Locate the cell with the specified text and output its [x, y] center coordinate. 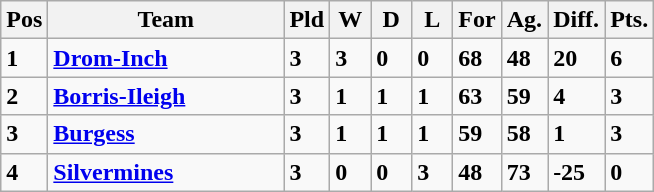
Burgess [166, 134]
20 [576, 58]
Pts. [630, 20]
Drom-Inch [166, 58]
W [350, 20]
6 [630, 58]
Pld [307, 20]
Ag. [524, 20]
Borris-Ileigh [166, 96]
68 [477, 58]
Pos [24, 20]
L [432, 20]
Diff. [576, 20]
Silvermines [166, 172]
For [477, 20]
Team [166, 20]
58 [524, 134]
-25 [576, 172]
D [392, 20]
73 [524, 172]
2 [24, 96]
63 [477, 96]
